Output the [X, Y] coordinate of the center of the cell containing the given text.  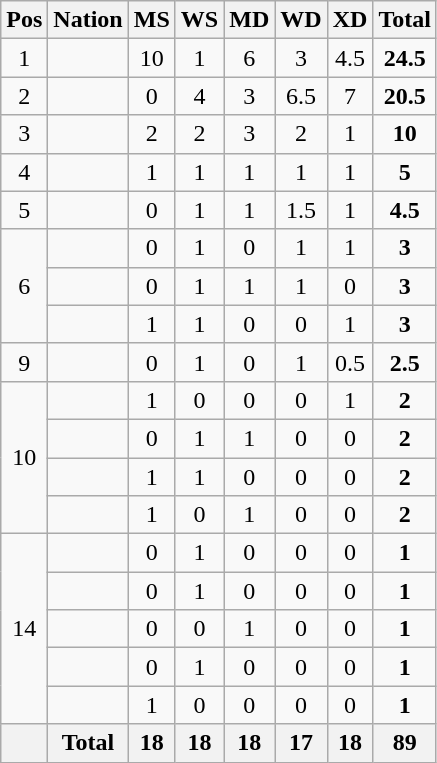
6.5 [301, 96]
9 [24, 362]
XD [350, 20]
7 [350, 96]
1.5 [301, 210]
20.5 [405, 96]
14 [24, 629]
WS [199, 20]
Nation [88, 20]
MS [152, 20]
24.5 [405, 58]
89 [405, 743]
17 [301, 743]
2.5 [405, 362]
MD [250, 20]
Pos [24, 20]
WD [301, 20]
0.5 [350, 362]
